Find where the given text appears and provide that cell's center as [X, Y] coordinate. 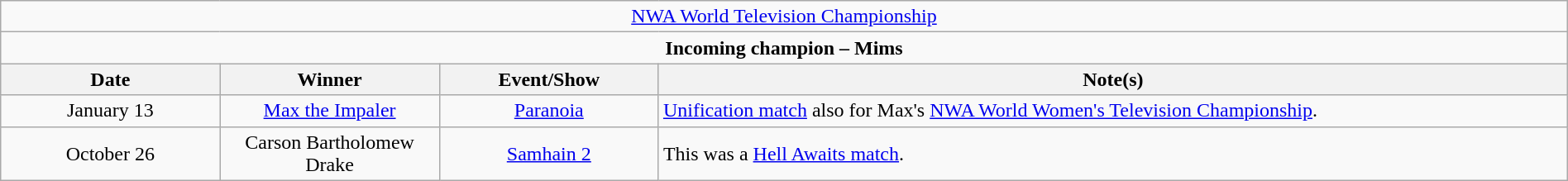
Unification match also for Max's NWA World Women's Television Championship. [1113, 111]
Winner [329, 79]
Carson Bartholomew Drake [329, 154]
Samhain 2 [549, 154]
This was a Hell Awaits match. [1113, 154]
NWA World Television Championship [784, 17]
Max the Impaler [329, 111]
Event/Show [549, 79]
Paranoia [549, 111]
January 13 [111, 111]
Note(s) [1113, 79]
Incoming champion – Mims [784, 48]
Date [111, 79]
October 26 [111, 154]
